Return (x, y) of the center of cell containing provided text 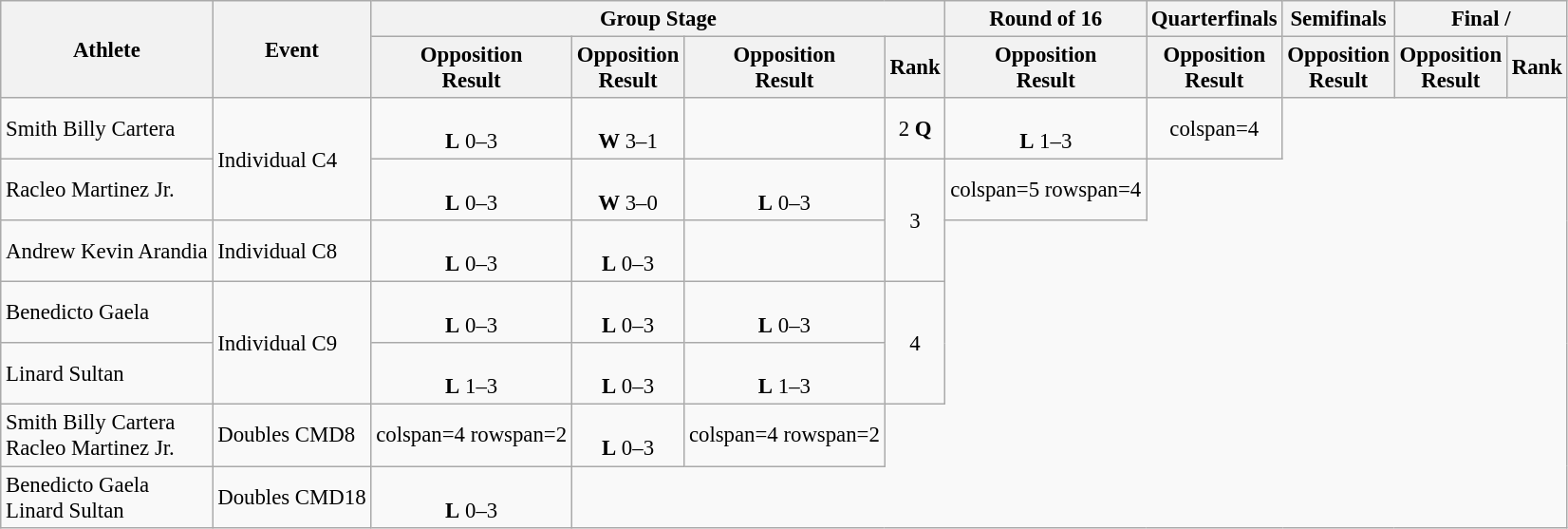
Linard Sultan (106, 374)
Racleo Martinez Jr. (106, 190)
Round of 16 (1046, 19)
Benedicto GaelaLinard Sultan (106, 498)
Group Stage (659, 19)
Semifinals (1338, 19)
4 (915, 344)
Andrew Kevin Arandia (106, 251)
Doubles CMD18 (292, 498)
W 3–1 (627, 129)
Individual C8 (292, 251)
Athlete (106, 49)
colspan=5 rowspan=4 (1046, 190)
Event (292, 49)
2 Q (915, 129)
Quarterfinals (1215, 19)
Final / (1481, 19)
Smith Billy CarteraRacleo Martinez Jr. (106, 435)
colspan=4 (1215, 129)
Individual C4 (292, 160)
3 (915, 220)
Smith Billy Cartera (106, 129)
Individual C9 (292, 344)
W 3–0 (627, 190)
Doubles CMD8 (292, 435)
Benedicto Gaela (106, 313)
